Capture the cell that displays the provided text and extract its (X, Y) central coordinate. 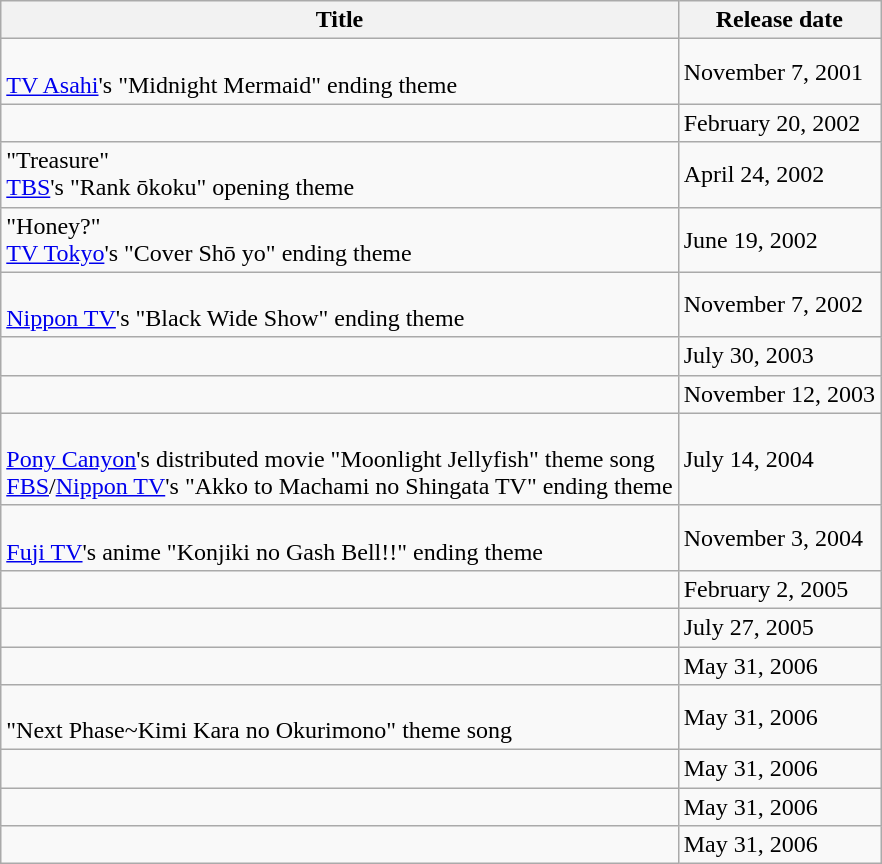
February 2, 2005 (779, 589)
Fuji TV's anime "Konjiki no Gash Bell!!" ending theme (340, 538)
November 3, 2004 (779, 538)
"Treasure"TBS's "Rank ōkoku" opening theme (340, 174)
"Honey?"TV Tokyo's "Cover Shō yo" ending theme (340, 240)
Pony Canyon's distributed movie "Moonlight Jellyfish" theme songFBS/Nippon TV's "Akko to Machami no Shingata TV" ending theme (340, 459)
November 7, 2002 (779, 304)
"Next Phase~Kimi Kara no Okurimono" theme song (340, 718)
TV Asahi's "Midnight Mermaid" ending theme (340, 72)
Title (340, 20)
November 12, 2003 (779, 394)
February 20, 2002 (779, 123)
June 19, 2002 (779, 240)
Release date (779, 20)
July 14, 2004 (779, 459)
July 30, 2003 (779, 356)
July 27, 2005 (779, 627)
November 7, 2001 (779, 72)
April 24, 2002 (779, 174)
Nippon TV's "Black Wide Show" ending theme (340, 304)
